Provide the [x, y] coordinate of the cell's center where the given text is located.  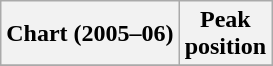
Chart (2005–06) [90, 34]
Peakposition [225, 34]
